Return (X, Y) of the center of cell containing provided text 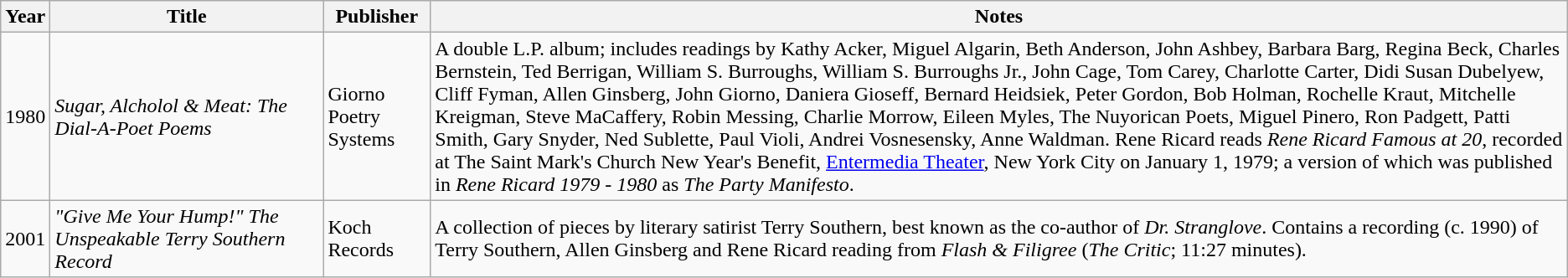
1980 (25, 116)
Koch Records (377, 239)
Publisher (377, 17)
"Give Me Your Hump!" The Unspeakable Terry Southern Record (187, 239)
Notes (999, 17)
Sugar, Alcholol & Meat: The Dial-A-Poet Poems (187, 116)
Year (25, 17)
Giorno Poetry Systems (377, 116)
Title (187, 17)
2001 (25, 239)
